Determine the (X, Y) coordinate at the center of the cell enclosing the given text.  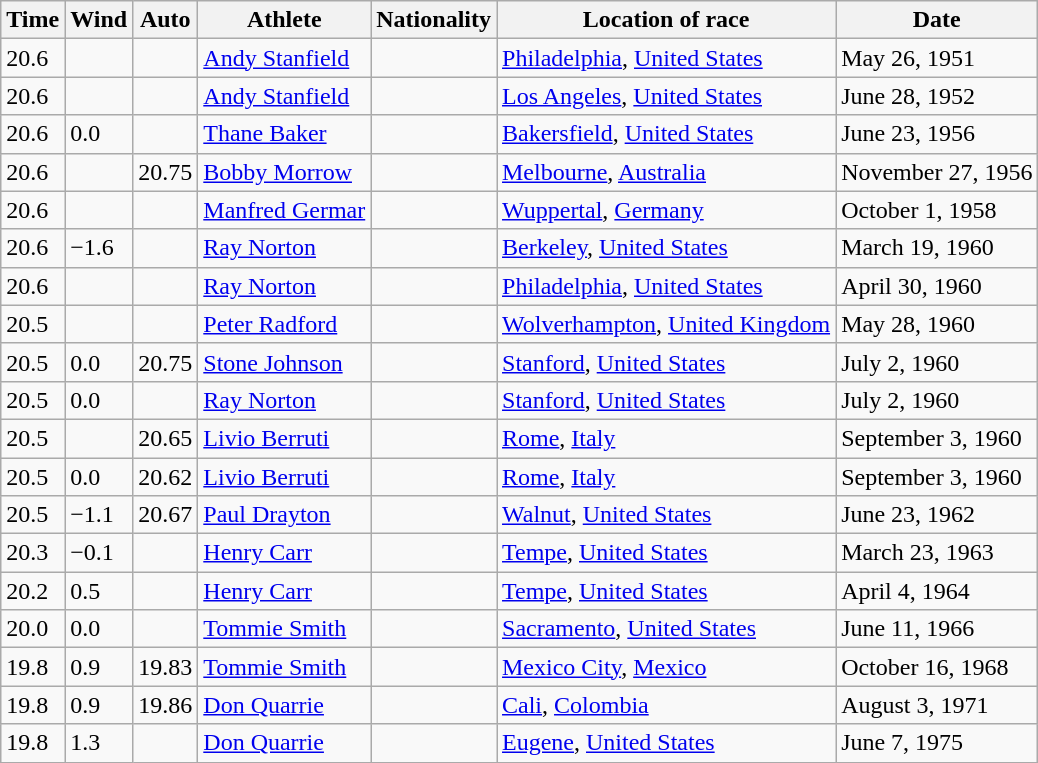
19.86 (166, 705)
20.62 (166, 477)
April 30, 1960 (937, 286)
October 1, 1958 (937, 210)
Thane Baker (284, 134)
Wolverhampton, United Kingdom (666, 324)
Nationality (434, 20)
March 19, 1960 (937, 248)
Bakersfield, United States (666, 134)
Date (937, 20)
Manfred Germar (284, 210)
1.3 (99, 743)
20.3 (33, 553)
−1.6 (99, 248)
Cali, Colombia (666, 705)
March 23, 1963 (937, 553)
Time (33, 20)
May 28, 1960 (937, 324)
June 7, 1975 (937, 743)
April 4, 1964 (937, 591)
−1.1 (99, 515)
−0.1 (99, 553)
20.65 (166, 438)
Wind (99, 20)
Athlete (284, 20)
June 23, 1962 (937, 515)
Auto (166, 20)
20.67 (166, 515)
November 27, 1956 (937, 172)
Wuppertal, Germany (666, 210)
Location of race (666, 20)
May 26, 1951 (937, 58)
19.83 (166, 667)
Paul Drayton (284, 515)
Bobby Morrow (284, 172)
October 16, 1968 (937, 667)
Peter Radford (284, 324)
Mexico City, Mexico (666, 667)
June 11, 1966 (937, 629)
0.5 (99, 591)
Stone Johnson (284, 362)
20.0 (33, 629)
June 23, 1956 (937, 134)
Eugene, United States (666, 743)
Berkeley, United States (666, 248)
20.2 (33, 591)
August 3, 1971 (937, 705)
Los Angeles, United States (666, 96)
Sacramento, United States (666, 629)
Melbourne, Australia (666, 172)
Walnut, United States (666, 515)
June 28, 1952 (937, 96)
